Determine the (x, y) coordinate at the center of the cell enclosing the given text.  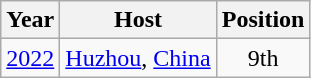
9th (263, 58)
2022 (30, 58)
Position (263, 20)
Host (138, 20)
Huzhou, China (138, 58)
Year (30, 20)
